Detect which cell encompasses the target text, then output its (x, y) center coordinate. 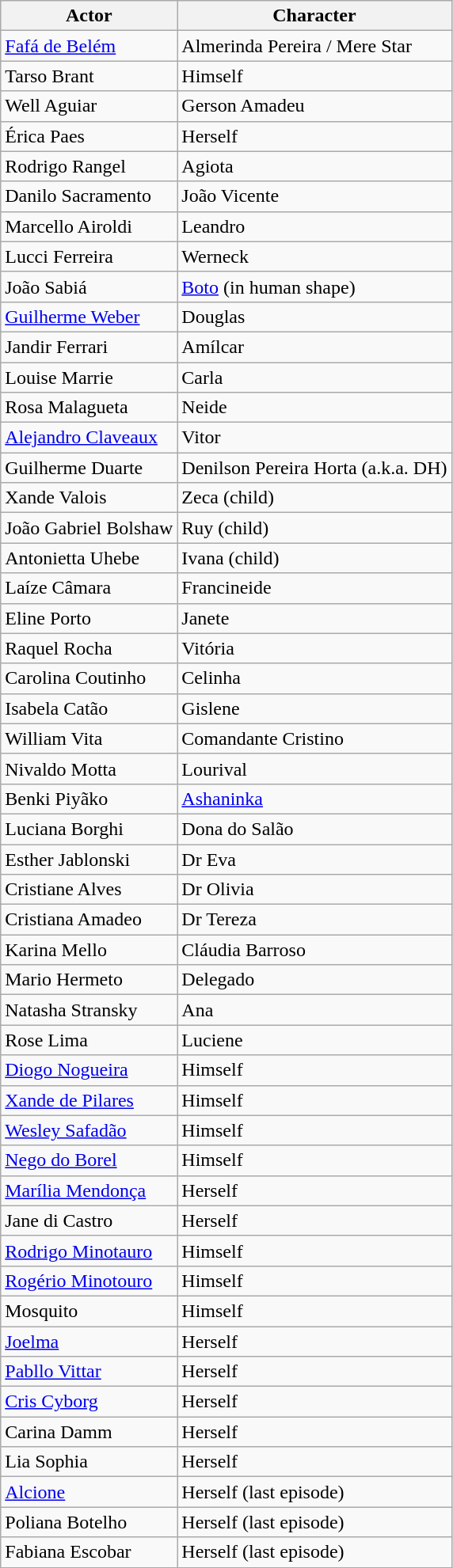
Wesley Safadão (89, 1130)
Zeca (child) (314, 498)
Natasha Stransky (89, 1010)
Mosquito (89, 1311)
Antonietta Uhebe (89, 558)
Guilherme Weber (89, 317)
Cristiana Amadeo (89, 920)
Almerinda Pereira / Mere Star (314, 46)
Werneck (314, 256)
Alcione (89, 1492)
Carolina Coutinho (89, 678)
Francineide (314, 588)
Cristiane Alves (89, 890)
Dr Eva (314, 859)
Mario Hermeto (89, 980)
Ruy (child) (314, 528)
Vitória (314, 648)
Denilson Pereira Horta (a.k.a. DH) (314, 468)
Benki Piyãko (89, 799)
Xande de Pilares (89, 1100)
Janete (314, 618)
Ana (314, 1010)
Jandir Ferrari (89, 347)
Carla (314, 378)
Ivana (child) (314, 558)
Lucci Ferreira (89, 256)
Well Aguiar (89, 106)
Lourival (314, 769)
Lia Sophia (89, 1462)
Fabiana Escobar (89, 1552)
Louise Marrie (89, 378)
Karina Mello (89, 950)
Gerson Amadeu (314, 106)
Dr Tereza (314, 920)
Amílcar (314, 347)
Tarso Brant (89, 76)
Carina Damm (89, 1432)
Boto (in human shape) (314, 287)
Raquel Rocha (89, 648)
Laíze Câmara (89, 588)
Ashaninka (314, 799)
Rosa Malagueta (89, 408)
Pabllo Vittar (89, 1372)
Vitor (314, 438)
Luciana Borghi (89, 829)
Rodrigo Rangel (89, 166)
Érica Paes (89, 136)
Luciene (314, 1040)
Fafá de Belém (89, 46)
Actor (89, 16)
Neide (314, 408)
Cláudia Barroso (314, 950)
Dona do Salão (314, 829)
Character (314, 16)
Rose Lima (89, 1040)
Xande Valois (89, 498)
Marília Mendonça (89, 1190)
Leandro (314, 226)
Joelma (89, 1342)
Alejandro Claveaux (89, 438)
Esther Jablonski (89, 859)
João Sabiá (89, 287)
Nego do Borel (89, 1160)
João Gabriel Bolshaw (89, 528)
Nivaldo Motta (89, 769)
Gislene (314, 708)
Agiota (314, 166)
Celinha (314, 678)
Diogo Nogueira (89, 1070)
Delegado (314, 980)
Marcello Airoldi (89, 226)
João Vicente (314, 196)
Cris Cyborg (89, 1402)
Guilherme Duarte (89, 468)
Rodrigo Minotauro (89, 1251)
Jane di Castro (89, 1221)
Dr Olivia (314, 890)
Comandante Cristino (314, 738)
Eline Porto (89, 618)
William Vita (89, 738)
Isabela Catão (89, 708)
Danilo Sacramento (89, 196)
Poliana Botelho (89, 1522)
Rogério Minotouro (89, 1281)
Douglas (314, 317)
